Output the (x, y) coordinate of the center of the cell containing the given text.  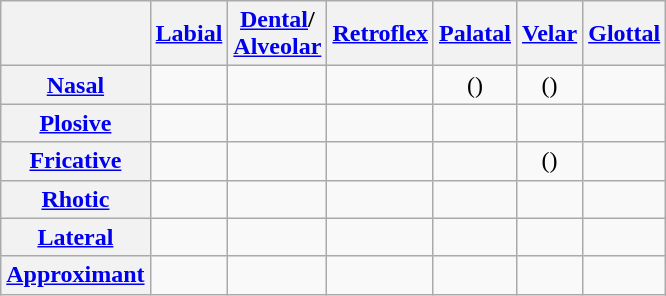
Approximant (76, 275)
Rhotic (76, 199)
Lateral (76, 237)
Labial (189, 34)
Dental/Alveolar (278, 34)
Fricative (76, 161)
Palatal (474, 34)
Velar (550, 34)
Nasal (76, 85)
Retroflex (380, 34)
Plosive (76, 123)
Glottal (624, 34)
